From the cell containing the given text, extract its center point as (X, Y) coordinate. 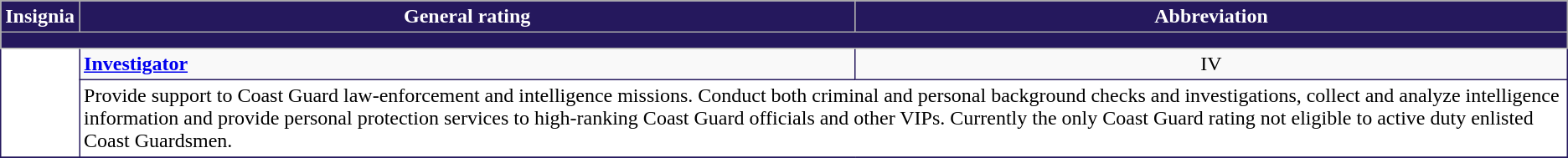
General rating (467, 17)
IV (1211, 64)
Investigator (467, 64)
Abbreviation (1211, 17)
Insignia (40, 17)
